For the text-containing cell, return its midpoint in [x, y] coordinate format. 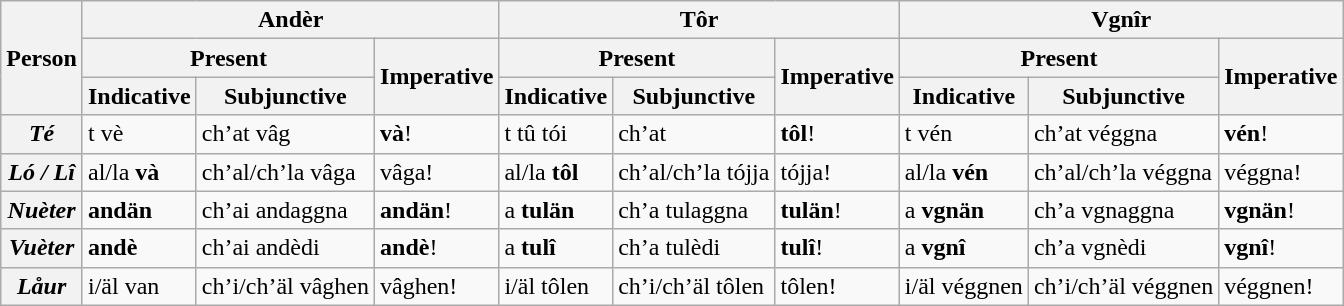
vén! [1281, 134]
tulî! [837, 248]
Person [42, 58]
t tû tói [556, 134]
véggnen! [1281, 286]
vâghen! [437, 286]
andè [139, 248]
Vgnîr [1121, 20]
t vè [139, 134]
ch’al/ch’la véggna [1123, 172]
ch’at [694, 134]
i/äl tôlen [556, 286]
andän! [437, 210]
Tôr [699, 20]
ch’i/ch’äl vâghen [285, 286]
ch’a vgnaggna [1123, 210]
al/la vén [964, 172]
vgnî! [1281, 248]
véggna! [1281, 172]
andän [139, 210]
ch’at vâg [285, 134]
ch’ai andèdi [285, 248]
Té [42, 134]
vgnän! [1281, 210]
ch’a vgnèdi [1123, 248]
i/äl van [139, 286]
và! [437, 134]
ch’ai andaggna [285, 210]
Vuèter [42, 248]
tulän! [837, 210]
Låur [42, 286]
Andèr [290, 20]
al/la và [139, 172]
tójja! [837, 172]
Nuèter [42, 210]
ch’a tulèdi [694, 248]
Ló / Lî [42, 172]
tôl! [837, 134]
a tulî [556, 248]
a vgnî [964, 248]
vâga! [437, 172]
al/la tôl [556, 172]
i/äl véggnen [964, 286]
ch’a tulaggna [694, 210]
andè! [437, 248]
ch’i/ch’äl tôlen [694, 286]
a vgnän [964, 210]
ch’i/ch’äl véggnen [1123, 286]
ch’at véggna [1123, 134]
ch’al/ch’la tójja [694, 172]
tôlen! [837, 286]
ch’al/ch’la vâga [285, 172]
a tulän [556, 210]
t vén [964, 134]
